Capture the cell that displays the provided text and extract its [x, y] central coordinate. 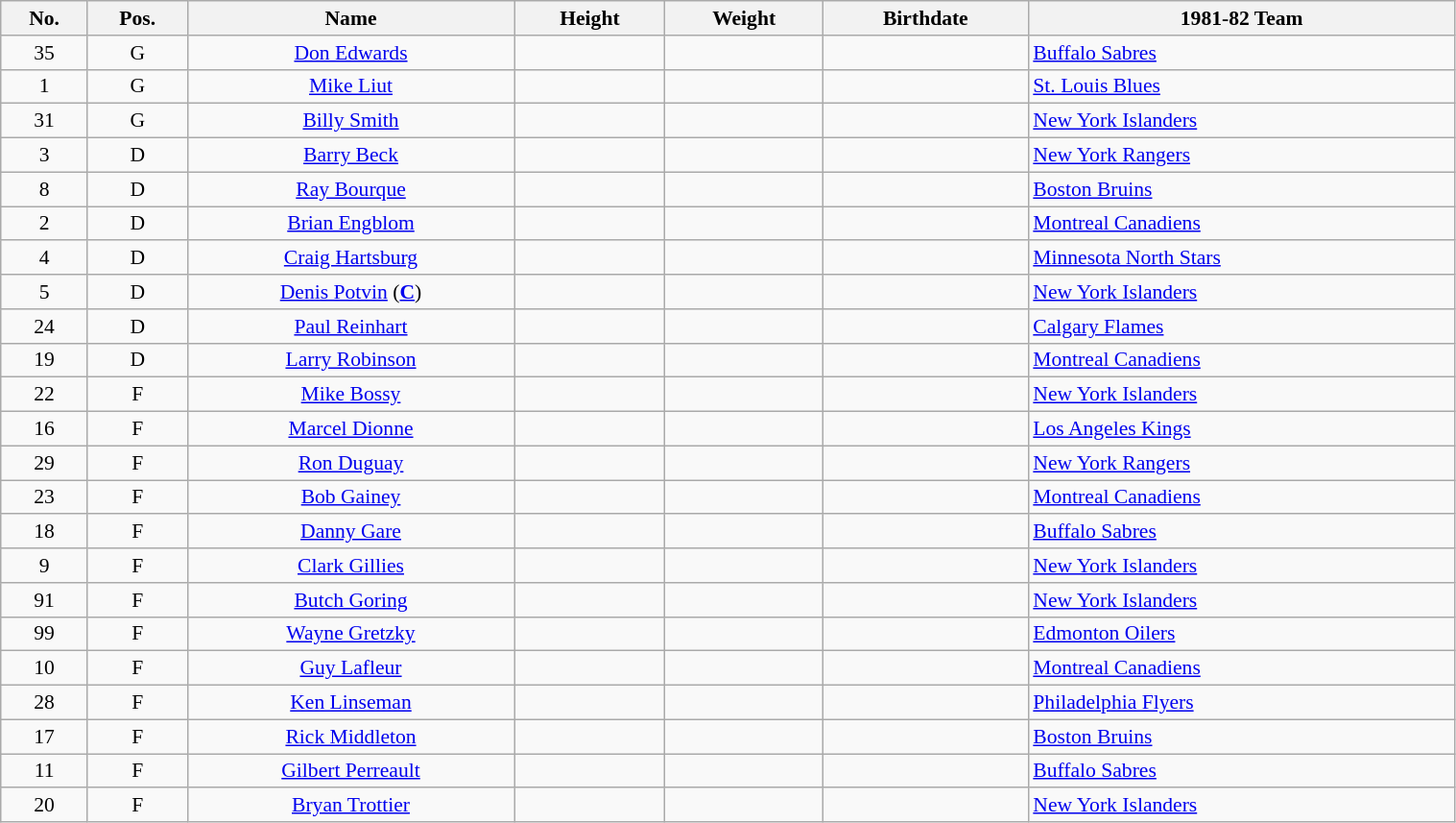
Larry Robinson [351, 360]
Philadelphia Flyers [1242, 703]
Don Edwards [351, 53]
No. [44, 18]
35 [44, 53]
1 [44, 86]
28 [44, 703]
22 [44, 395]
Height [589, 18]
Rick Middleton [351, 737]
3 [44, 156]
Minnesota North Stars [1242, 258]
99 [44, 634]
Mike Bossy [351, 395]
Billy Smith [351, 121]
9 [44, 566]
Brian Engblom [351, 224]
Denis Potvin (C) [351, 292]
31 [44, 121]
Name [351, 18]
Weight [745, 18]
20 [44, 806]
Los Angeles Kings [1242, 429]
Paul Reinhart [351, 327]
Pos. [137, 18]
Guy Lafleur [351, 668]
Wayne Gretzky [351, 634]
91 [44, 600]
5 [44, 292]
Mike Liut [351, 86]
Danny Gare [351, 532]
24 [44, 327]
18 [44, 532]
17 [44, 737]
Edmonton Oilers [1242, 634]
19 [44, 360]
Marcel Dionne [351, 429]
16 [44, 429]
Birthdate [925, 18]
Ron Duguay [351, 463]
Ken Linseman [351, 703]
Gilbert Perreault [351, 771]
8 [44, 189]
23 [44, 497]
2 [44, 224]
Craig Hartsburg [351, 258]
11 [44, 771]
4 [44, 258]
Ray Bourque [351, 189]
St. Louis Blues [1242, 86]
Bob Gainey [351, 497]
Clark Gillies [351, 566]
Barry Beck [351, 156]
29 [44, 463]
Calgary Flames [1242, 327]
1981-82 Team [1242, 18]
Bryan Trottier [351, 806]
Butch Goring [351, 600]
10 [44, 668]
